For the text-containing cell, return its midpoint in (X, Y) coordinate format. 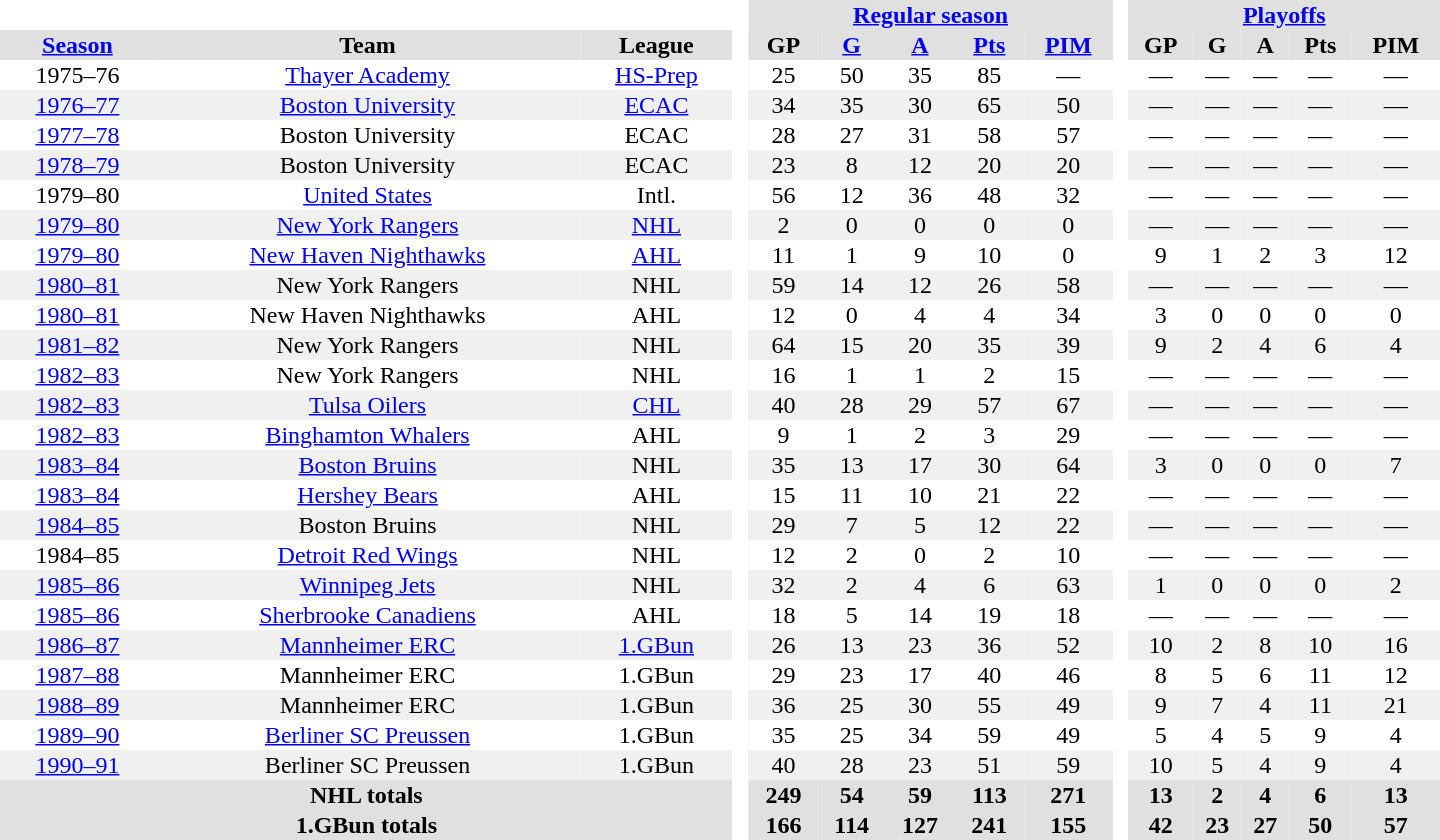
Detroit Red Wings (368, 555)
1986–87 (78, 645)
1981–82 (78, 345)
Season (78, 45)
55 (990, 705)
1.GBun totals (366, 825)
NHL totals (366, 795)
Binghamton Whalers (368, 435)
United States (368, 195)
1990–91 (78, 765)
113 (990, 795)
48 (990, 195)
Regular season (931, 15)
Sherbrooke Canadiens (368, 615)
Tulsa Oilers (368, 405)
51 (990, 765)
166 (784, 825)
114 (852, 825)
League (656, 45)
67 (1068, 405)
241 (990, 825)
46 (1068, 675)
1987–88 (78, 675)
Intl. (656, 195)
1975–76 (78, 75)
HS-Prep (656, 75)
1977–78 (78, 135)
127 (920, 825)
65 (990, 105)
31 (920, 135)
Thayer Academy (368, 75)
1978–79 (78, 165)
85 (990, 75)
52 (1068, 645)
Winnipeg Jets (368, 585)
63 (1068, 585)
Team (368, 45)
Hershey Bears (368, 495)
1976–77 (78, 105)
39 (1068, 345)
1988–89 (78, 705)
56 (784, 195)
1989–90 (78, 735)
CHL (656, 405)
19 (990, 615)
54 (852, 795)
155 (1068, 825)
249 (784, 795)
42 (1160, 825)
Playoffs (1284, 15)
271 (1068, 795)
